For the text-containing cell, return its midpoint in [x, y] coordinate format. 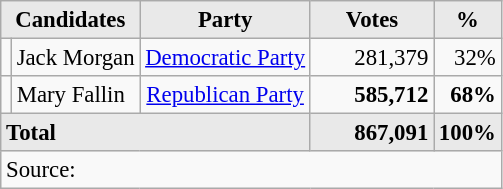
Mary Fallin [75, 95]
585,712 [372, 95]
Republican Party [226, 95]
32% [468, 58]
Candidates [70, 20]
Source: [251, 170]
Total [156, 133]
Democratic Party [226, 58]
% [468, 20]
867,091 [372, 133]
Jack Morgan [75, 58]
Party [226, 20]
68% [468, 95]
281,379 [372, 58]
Votes [372, 20]
100% [468, 133]
